Pinpoint the cell where the given text exists, returning its [x, y] midpoint coordinate. 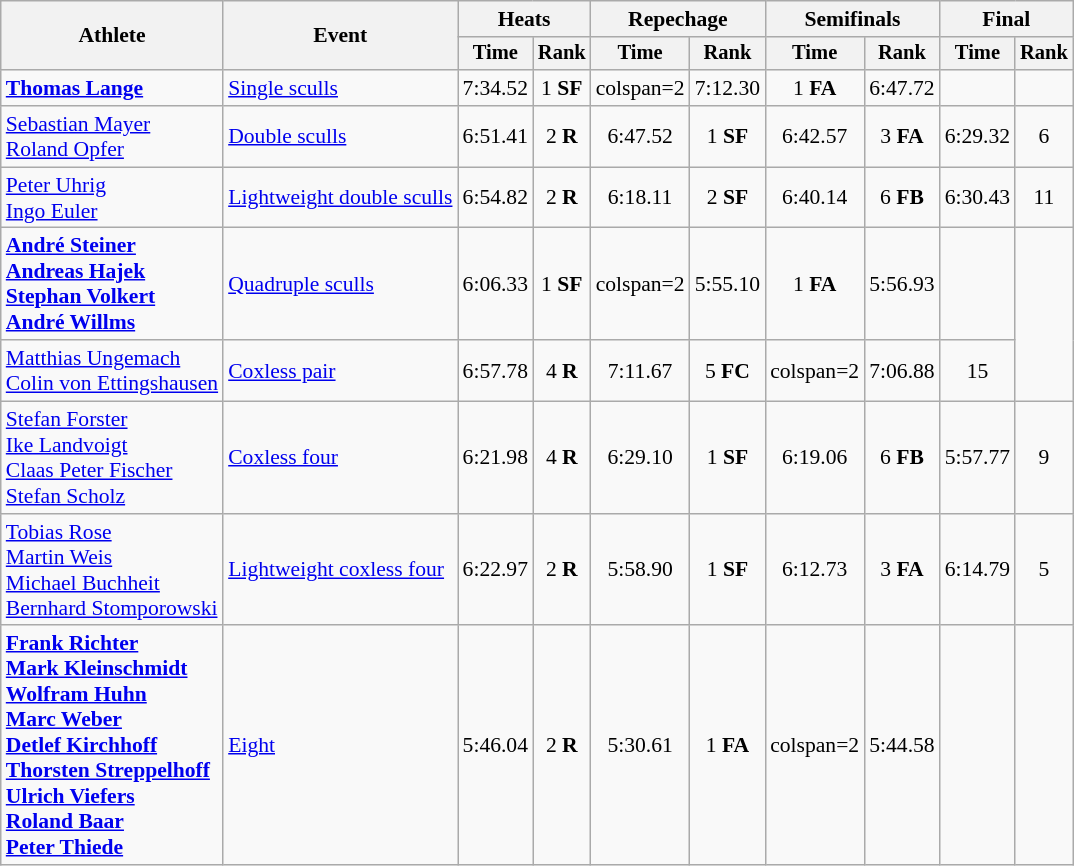
6:51.41 [496, 136]
6:29.10 [640, 458]
5:56.93 [902, 284]
6:12.73 [814, 570]
7:34.52 [496, 88]
5 [1044, 570]
6 [1044, 136]
Sebastian MayerRoland Opfer [112, 136]
Double sculls [340, 136]
Quadruple sculls [340, 284]
6:22.97 [496, 570]
Matthias UngemachColin von Ettingshausen [112, 370]
Heats [524, 19]
6:30.43 [978, 198]
Tobias RoseMartin WeisMichael BuchheitBernhard Stomporowski [112, 570]
Semifinals [852, 19]
Stefan ForsterIke LandvoigtClaas Peter FischerStefan Scholz [112, 458]
5:30.61 [640, 746]
6:06.33 [496, 284]
6:40.14 [814, 198]
Repechage [678, 19]
6:14.79 [978, 570]
6:42.57 [814, 136]
5 FC [728, 370]
Lightweight coxless four [340, 570]
Final [1006, 19]
Athlete [112, 36]
Eight [340, 746]
Event [340, 36]
5:58.90 [640, 570]
6:29.32 [978, 136]
Frank RichterMark KleinschmidtWolfram HuhnMarc WeberDetlef KirchhoffThorsten StreppelhoffUlrich ViefersRoland BaarPeter Thiede [112, 746]
7:06.88 [902, 370]
15 [978, 370]
11 [1044, 198]
7:12.30 [728, 88]
5:46.04 [496, 746]
6:47.52 [640, 136]
Single sculls [340, 88]
6:54.82 [496, 198]
André SteinerAndreas HajekStephan VolkertAndré Willms [112, 284]
Coxless four [340, 458]
5:57.77 [978, 458]
9 [1044, 458]
Peter UhrigIngo Euler [112, 198]
2 SF [728, 198]
Lightweight double sculls [340, 198]
6:18.11 [640, 198]
6:21.98 [496, 458]
5:55.10 [728, 284]
6:19.06 [814, 458]
5:44.58 [902, 746]
Thomas Lange [112, 88]
6:57.78 [496, 370]
Coxless pair [340, 370]
6:47.72 [902, 88]
7:11.67 [640, 370]
